Extract the (X, Y) coordinate from the center of the cell holding the provided text.  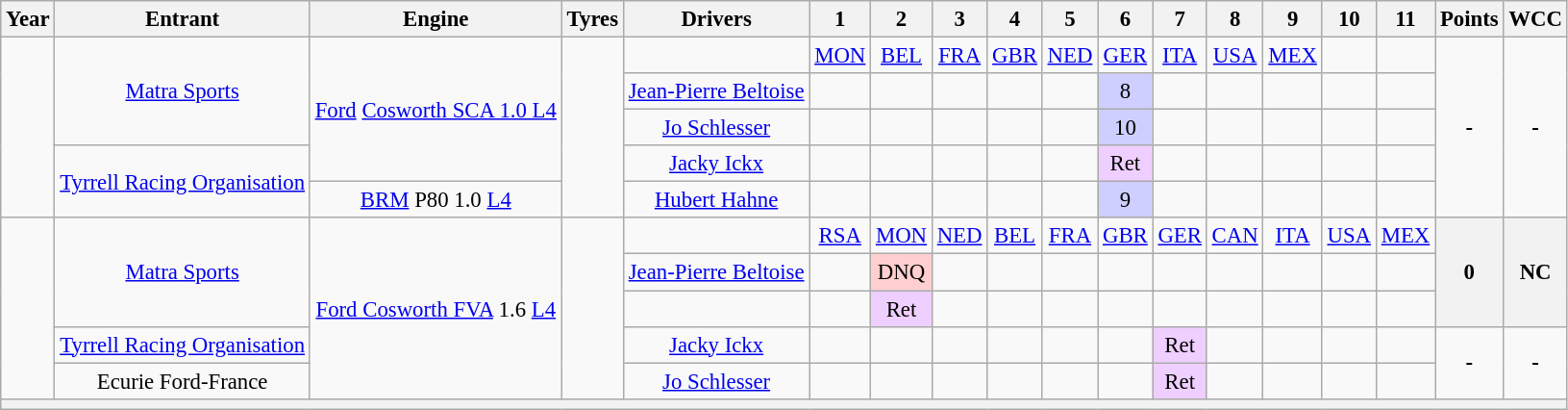
7 (1180, 19)
0 (1469, 271)
1 (840, 19)
2 (902, 19)
WCC (1535, 19)
CAN (1234, 236)
Entrant (183, 19)
Engine (436, 19)
11 (1406, 19)
4 (1015, 19)
Ford Cosworth FVA 1.6 L4 (436, 308)
3 (959, 19)
Ecurie Ford-France (183, 381)
NC (1535, 271)
DNQ (902, 272)
Tyres (592, 19)
Ford Cosworth SCA 1.0 L4 (436, 110)
RSA (840, 236)
Year (28, 19)
BRM P80 1.0 L4 (436, 200)
Points (1469, 19)
Hubert Hahne (715, 200)
Drivers (715, 19)
6 (1125, 19)
5 (1069, 19)
